Scan for the cell matching the given text and deliver its (x, y) coordinate at center. 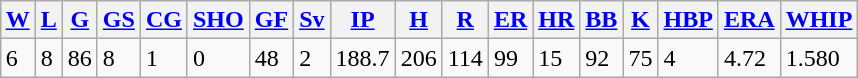
6 (18, 58)
HBP (688, 20)
114 (465, 58)
IP (362, 20)
1 (164, 58)
ER (510, 20)
W (18, 20)
CG (164, 20)
1.580 (819, 58)
15 (556, 58)
0 (218, 58)
75 (640, 58)
K (640, 20)
206 (418, 58)
WHIP (819, 20)
4.72 (749, 58)
H (418, 20)
SHO (218, 20)
G (80, 20)
L (48, 20)
BB (602, 20)
4 (688, 58)
92 (602, 58)
R (465, 20)
Sv (312, 20)
48 (271, 58)
GS (118, 20)
86 (80, 58)
GF (271, 20)
99 (510, 58)
2 (312, 58)
HR (556, 20)
188.7 (362, 58)
ERA (749, 20)
